Capture the cell that displays the provided text and extract its [x, y] central coordinate. 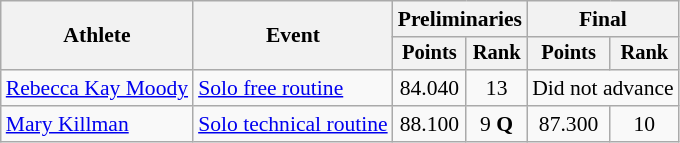
Mary Killman [97, 124]
84.040 [430, 88]
Event [293, 36]
Did not advance [603, 88]
Solo free routine [293, 88]
10 [644, 124]
Athlete [97, 36]
Preliminaries [460, 19]
Final [603, 19]
88.100 [430, 124]
Rebecca Kay Moody [97, 88]
Solo technical routine [293, 124]
87.300 [568, 124]
9 Q [496, 124]
13 [496, 88]
